Provide the (x, y) coordinate of the cell's center where the given text is located.  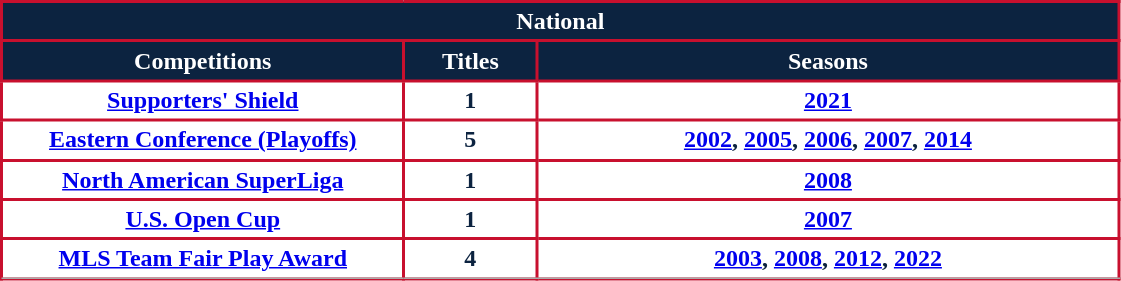
Competitions (204, 61)
MLS Team Fair Play Award (204, 259)
5 (470, 140)
North American SuperLiga (204, 180)
Eastern Conference (Playoffs) (204, 140)
2003, 2008, 2012, 2022 (828, 259)
Seasons (828, 61)
2021 (828, 101)
National (561, 22)
2002, 2005, 2006, 2007, 2014 (828, 140)
2007 (828, 219)
4 (470, 259)
U.S. Open Cup (204, 219)
Titles (470, 61)
2008 (828, 180)
Supporters' Shield (204, 101)
